Detect which cell encompasses the target text, then output its (X, Y) center coordinate. 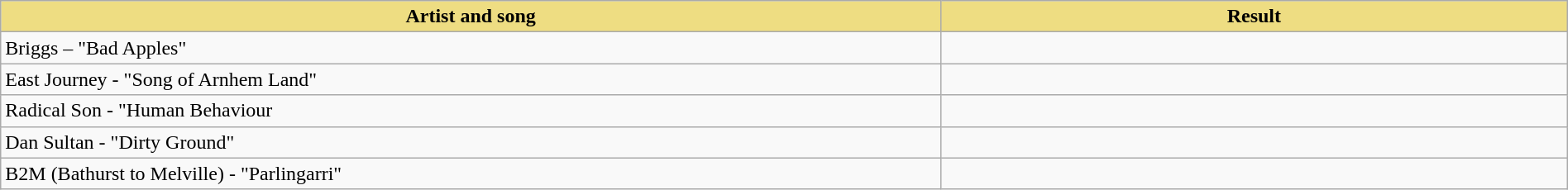
Radical Son - "Human Behaviour (471, 111)
B2M (Bathurst to Melville) - "Parlingarri" (471, 173)
Artist and song (471, 17)
Briggs – "Bad Apples" (471, 48)
East Journey - "Song of Arnhem Land" (471, 79)
Result (1254, 17)
Dan Sultan - "Dirty Ground" (471, 142)
